Provide the [X, Y] coordinate of the cell's center where the given text is located.  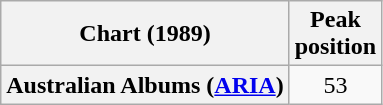
Chart (1989) [145, 34]
53 [335, 85]
Peakposition [335, 34]
Australian Albums (ARIA) [145, 85]
